Locate the cell with the specified text and output its [x, y] center coordinate. 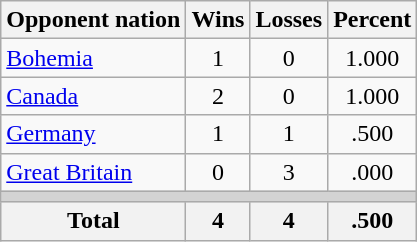
Great Britain [94, 172]
Canada [94, 96]
3 [289, 172]
Bohemia [94, 58]
Opponent nation [94, 20]
2 [218, 96]
Germany [94, 134]
Percent [372, 20]
.000 [372, 172]
Wins [218, 20]
Total [94, 221]
Losses [289, 20]
